Determine the [x, y] coordinate at the center of the cell enclosing the given text.  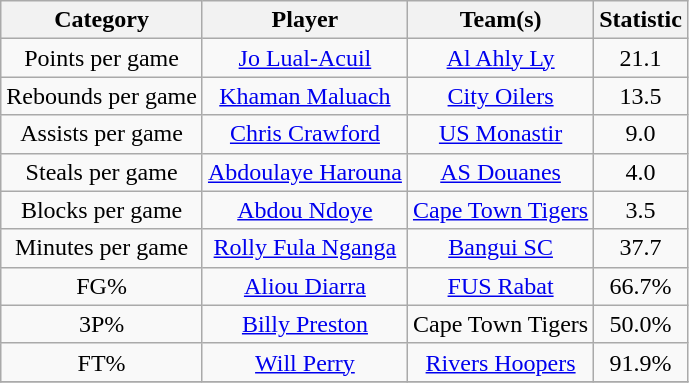
37.7 [641, 248]
Blocks per game [102, 210]
Bangui SC [500, 248]
Abdoulaye Harouna [304, 172]
Rolly Fula Nganga [304, 248]
9.0 [641, 134]
Points per game [102, 58]
FUS Rabat [500, 286]
Khaman Maluach [304, 96]
Jo Lual-Acuil [304, 58]
City Oilers [500, 96]
Chris Crawford [304, 134]
Steals per game [102, 172]
91.9% [641, 362]
Assists per game [102, 134]
Rebounds per game [102, 96]
50.0% [641, 324]
FT% [102, 362]
Player [304, 20]
FG% [102, 286]
Aliou Diarra [304, 286]
Will Perry [304, 362]
Rivers Hoopers [500, 362]
21.1 [641, 58]
Statistic [641, 20]
4.0 [641, 172]
Abdou Ndoye [304, 210]
66.7% [641, 286]
Category [102, 20]
Minutes per game [102, 248]
US Monastir [500, 134]
3P% [102, 324]
Billy Preston [304, 324]
13.5 [641, 96]
Team(s) [500, 20]
Al Ahly Ly [500, 58]
AS Douanes [500, 172]
3.5 [641, 210]
